Search for the cell housing the specified text and yield its [X, Y] center coordinate. 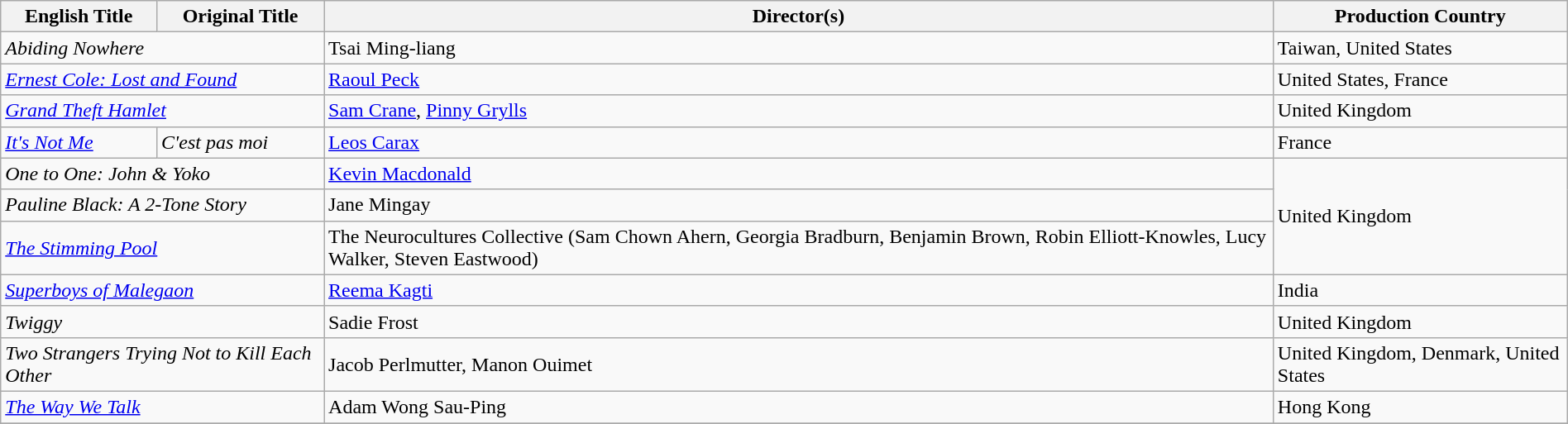
Original Title [241, 17]
India [1420, 290]
United Kingdom, Denmark, United States [1420, 364]
Kevin Macdonald [799, 174]
One to One: John & Yoko [162, 174]
Ernest Cole: Lost and Found [162, 79]
France [1420, 142]
English Title [79, 17]
Sam Crane, Pinny Grylls [799, 111]
Jane Mingay [799, 205]
Grand Theft Hamlet [162, 111]
The Neurocultures Collective (Sam Chown Ahern, Georgia Bradburn, Benjamin Brown, Robin Elliott-Knowles, Lucy Walker, Steven Eastwood) [799, 248]
It's Not Me [79, 142]
Abiding Nowhere [162, 48]
Tsai Ming-liang [799, 48]
Leos Carax [799, 142]
Hong Kong [1420, 407]
Pauline Black: A 2-Tone Story [162, 205]
Adam Wong Sau-Ping [799, 407]
Sadie Frost [799, 322]
The Way We Talk [162, 407]
Superboys of Malegaon [162, 290]
The Stimming Pool [162, 248]
Two Strangers Trying Not to Kill Each Other [162, 364]
Director(s) [799, 17]
Reema Kagti [799, 290]
Production Country [1420, 17]
Jacob Perlmutter, Manon Ouimet [799, 364]
C'est pas moi [241, 142]
Raoul Peck [799, 79]
Taiwan, United States [1420, 48]
Twiggy [162, 322]
United States, France [1420, 79]
